Capture the cell that displays the provided text and extract its [X, Y] central coordinate. 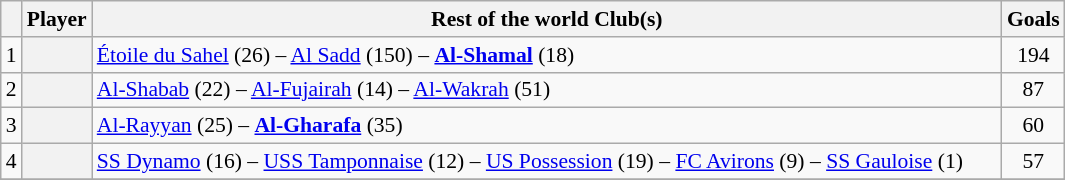
Al-Rayyan (25) – Al-Gharafa (35) [547, 126]
Goals [1034, 19]
2 [12, 90]
Al-Shabab (22) – Al-Fujairah (14) – Al-Wakrah (51) [547, 90]
87 [1034, 90]
Player [57, 19]
Étoile du Sahel (26) – Al Sadd (150) – Al-Shamal (18) [547, 55]
194 [1034, 55]
SS Dynamo (16) – USS Tamponnaise (12) – US Possession (19) – FC Avirons (9) – SS Gauloise (1) [547, 162]
60 [1034, 126]
3 [12, 126]
57 [1034, 162]
4 [12, 162]
1 [12, 55]
Rest of the world Club(s) [547, 19]
